Capture the cell that displays the provided text and extract its (x, y) central coordinate. 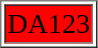
DA123 (48, 24)
